Pinpoint the cell where the given text exists, returning its [X, Y] midpoint coordinate. 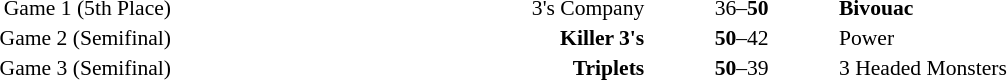
50–42 [742, 38]
Killer 3's [410, 38]
